Output the [X, Y] coordinate of the center of the cell containing the given text.  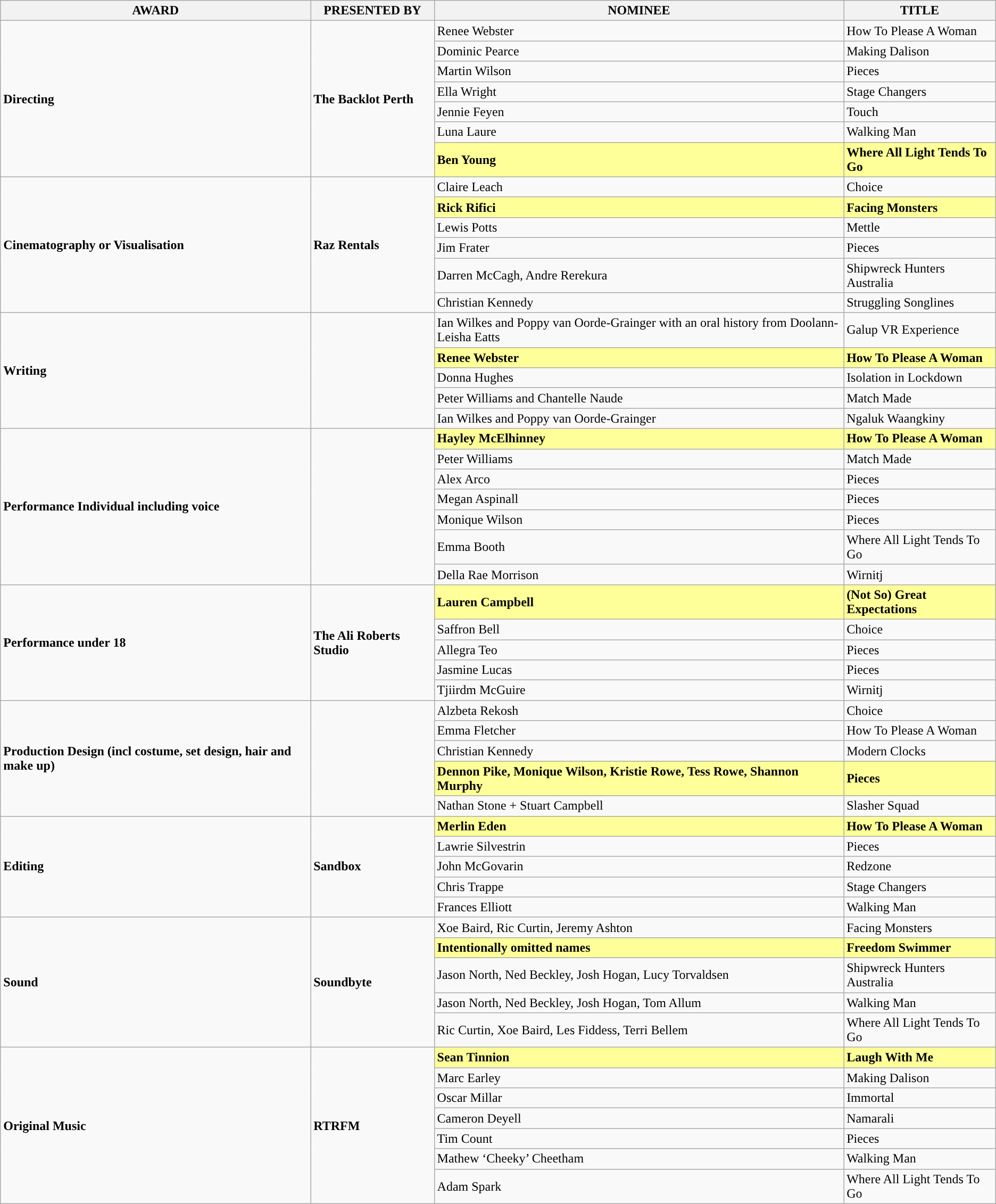
Rick Rifici [639, 207]
Allegra Teo [639, 650]
Frances Elliott [639, 907]
Alzbeta Rekosh [639, 711]
Editing [155, 867]
TITLE [920, 11]
Sean Tinnion [639, 1058]
Freedom Swimmer [920, 947]
Ian Wilkes and Poppy van Oorde-Grainger with an oral history from Doolann-Leisha Eatts [639, 330]
Tjiirdm McGuire [639, 690]
(Not So) Great Expectations [920, 601]
RTRFM [372, 1125]
Namarali [920, 1118]
Merlin Eden [639, 826]
Lawrie Silvestrin [639, 846]
Mathew ‘Cheeky’ Cheetham [639, 1159]
Luna Laure [639, 132]
Tim Count [639, 1139]
Lewis Potts [639, 227]
Jason North, Ned Beckley, Josh Hogan, Tom Allum [639, 1002]
The Backlot Perth [372, 99]
Megan Aspinall [639, 499]
Jasmine Lucas [639, 670]
Marc Earley [639, 1078]
Directing [155, 99]
Xoe Baird, Ric Curtin, Jeremy Ashton [639, 927]
Hayley McElhinney [639, 439]
Ben Young [639, 160]
Oscar Millar [639, 1098]
Cameron Deyell [639, 1118]
Redzone [920, 867]
Laugh With Me [920, 1058]
Peter Williams [639, 459]
Slasher Squad [920, 806]
Darren McCagh, Andre Rerekura [639, 275]
Adam Spark [639, 1186]
Performance Individual including voice [155, 507]
Della Rae Morrison [639, 574]
Intentionally omitted names [639, 947]
Martin Wilson [639, 71]
Nathan Stone + Stuart Campbell [639, 806]
Monique Wilson [639, 519]
AWARD [155, 11]
The Ali Roberts Studio [372, 642]
Isolation in Lockdown [920, 378]
Touch [920, 112]
Immortal [920, 1098]
Alex Arco [639, 479]
Sandbox [372, 867]
Writing [155, 370]
Mettle [920, 227]
Ella Wright [639, 92]
Dominic Pearce [639, 51]
Cinematography or Visualisation [155, 245]
Struggling Songlines [920, 303]
Galup VR Experience [920, 330]
Jason North, Ned Beckley, Josh Hogan, Lucy Torvaldsen [639, 975]
Chris Trappe [639, 887]
Emma Fletcher [639, 731]
Lauren Campbell [639, 601]
Performance under 18 [155, 642]
Original Music [155, 1125]
Dennon Pike, Monique Wilson, Kristie Rowe, Tess Rowe, Shannon Murphy [639, 778]
Claire Leach [639, 187]
Modern Clocks [920, 751]
Sound [155, 982]
Emma Booth [639, 547]
Jim Frater [639, 248]
Ngaluk Waangkiny [920, 418]
Raz Rentals [372, 245]
Ric Curtin, Xoe Baird, Les Fiddess, Terri Bellem [639, 1030]
Donna Hughes [639, 378]
Ian Wilkes and Poppy van Oorde-Grainger [639, 418]
NOMINEE [639, 11]
John McGovarin [639, 867]
Production Design (incl costume, set design, hair and make up) [155, 758]
PRESENTED BY [372, 11]
Jennie Feyen [639, 112]
Soundbyte [372, 982]
Peter Williams and Chantelle Naude [639, 398]
Saffron Bell [639, 629]
